Identify which cell holds the provided text, then report its [X, Y] central coordinate. 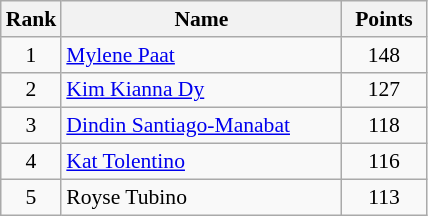
5 [32, 197]
3 [32, 126]
116 [384, 162]
Dindin Santiago-Manabat [201, 126]
Rank [32, 19]
127 [384, 90]
Name [201, 19]
113 [384, 197]
4 [32, 162]
Royse Tubino [201, 197]
Mylene Paat [201, 55]
Kim Kianna Dy [201, 90]
2 [32, 90]
1 [32, 55]
118 [384, 126]
148 [384, 55]
Points [384, 19]
Kat Tolentino [201, 162]
